Identify which cell holds the provided text, then report its (x, y) central coordinate. 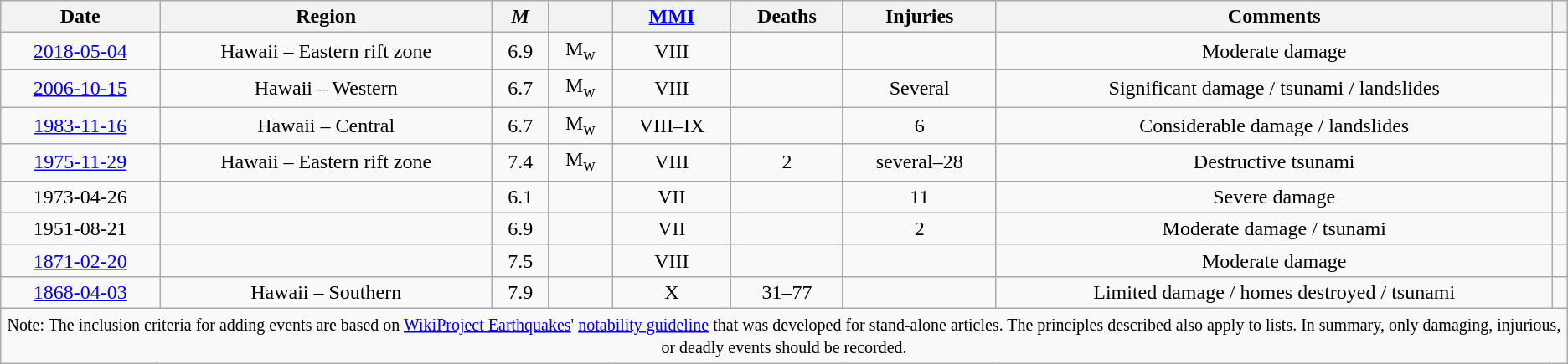
Region (327, 17)
Hawaii – Southern (327, 292)
Several (920, 88)
Date (80, 17)
7.5 (521, 260)
M (521, 17)
Hawaii – Central (327, 126)
Significant damage / tsunami / landslides (1274, 88)
7.4 (521, 162)
1951-08-21 (80, 228)
Hawaii – Western (327, 88)
Destructive tsunami (1274, 162)
31–77 (787, 292)
1973-04-26 (80, 197)
6 (920, 126)
1975-11-29 (80, 162)
several–28 (920, 162)
Deaths (787, 17)
11 (920, 197)
1983-11-16 (80, 126)
2006-10-15 (80, 88)
Comments (1274, 17)
MMI (672, 17)
Injuries (920, 17)
X (672, 292)
1868-04-03 (80, 292)
7.9 (521, 292)
VIII–IX (672, 126)
Moderate damage / tsunami (1274, 228)
Severe damage (1274, 197)
6.1 (521, 197)
2018-05-04 (80, 51)
Considerable damage / landslides (1274, 126)
Limited damage / homes destroyed / tsunami (1274, 292)
1871-02-20 (80, 260)
